Detect which cell encompasses the target text, then output its (x, y) center coordinate. 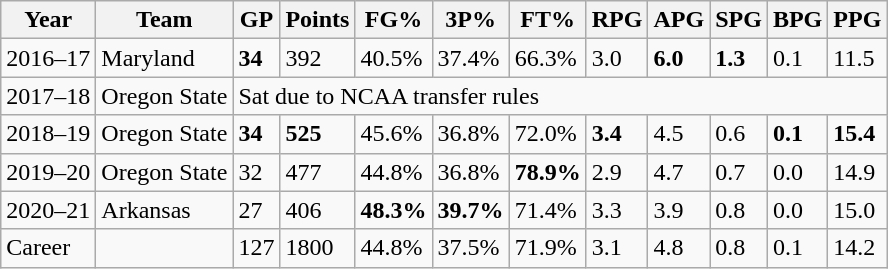
3.3 (617, 210)
32 (256, 172)
Year (48, 20)
127 (256, 248)
0.7 (739, 172)
2019–20 (48, 172)
4.8 (679, 248)
15.0 (858, 210)
GP (256, 20)
2016–17 (48, 58)
37.4% (470, 58)
PPG (858, 20)
2017–18 (48, 96)
4.7 (679, 172)
71.9% (548, 248)
15.4 (858, 134)
0.6 (739, 134)
BPG (797, 20)
3.0 (617, 58)
40.5% (394, 58)
1800 (318, 248)
27 (256, 210)
RPG (617, 20)
4.5 (679, 134)
Maryland (164, 58)
2.9 (617, 172)
477 (318, 172)
2020–21 (48, 210)
3.1 (617, 248)
3.9 (679, 210)
14.2 (858, 248)
37.5% (470, 248)
Points (318, 20)
71.4% (548, 210)
6.0 (679, 58)
Arkansas (164, 210)
48.3% (394, 210)
2018–19 (48, 134)
SPG (739, 20)
Team (164, 20)
FG% (394, 20)
14.9 (858, 172)
Sat due to NCAA transfer rules (560, 96)
78.9% (548, 172)
3.4 (617, 134)
45.6% (394, 134)
39.7% (470, 210)
3P% (470, 20)
72.0% (548, 134)
406 (318, 210)
Career (48, 248)
392 (318, 58)
11.5 (858, 58)
1.3 (739, 58)
FT% (548, 20)
525 (318, 134)
66.3% (548, 58)
APG (679, 20)
